Identify which cell holds the provided text, then report its (x, y) central coordinate. 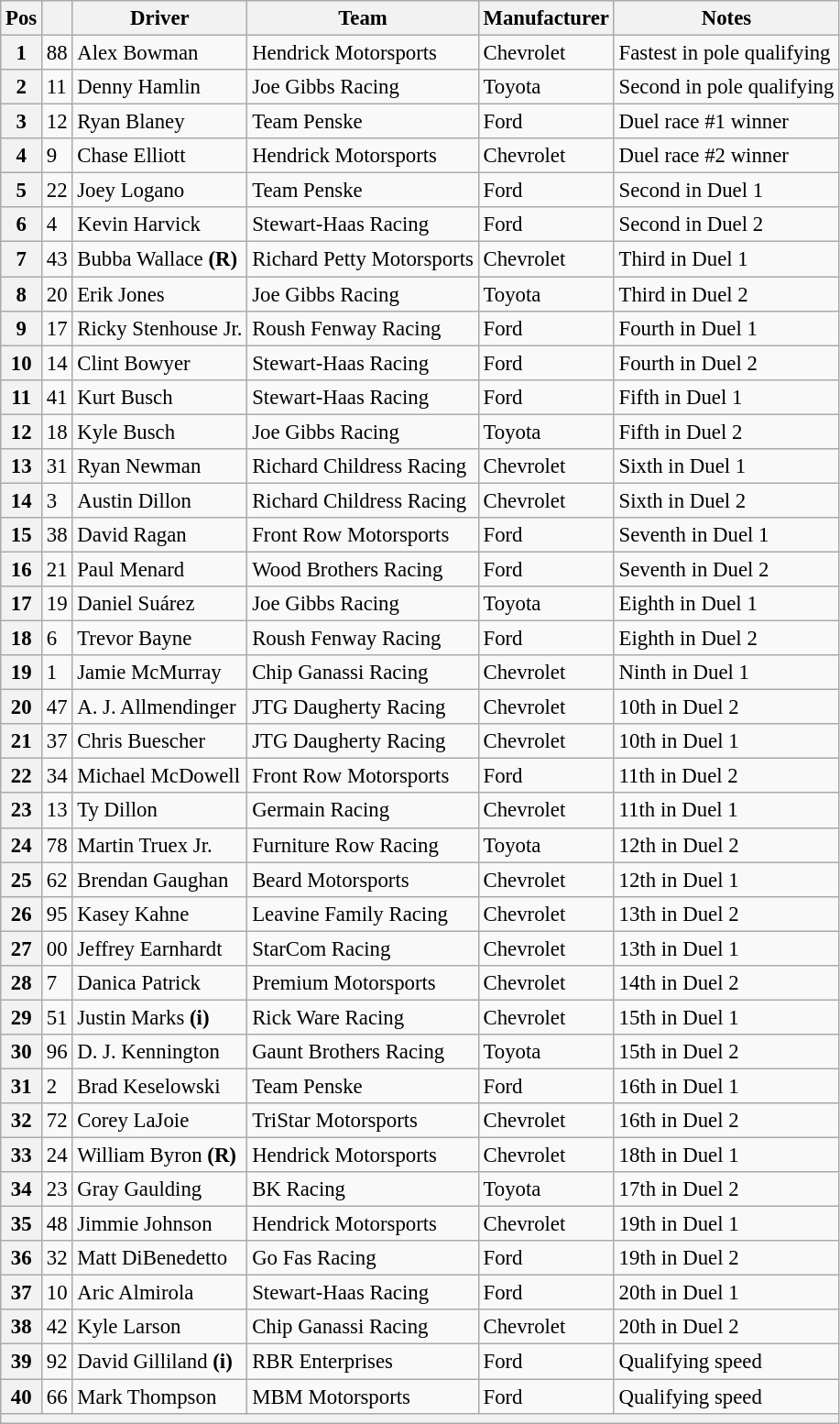
12th in Duel 2 (725, 845)
12th in Duel 1 (725, 880)
10th in Duel 1 (725, 741)
Ty Dillon (159, 811)
Beard Motorsports (363, 880)
36 (22, 1258)
Kyle Larson (159, 1328)
92 (57, 1362)
43 (57, 259)
Denny Hamlin (159, 87)
35 (22, 1224)
Manufacturer (546, 18)
51 (57, 1017)
Sixth in Duel 2 (725, 500)
78 (57, 845)
Brad Keselowski (159, 1086)
Duel race #2 winner (725, 156)
18th in Duel 1 (725, 1156)
Alex Bowman (159, 53)
StarCom Racing (363, 948)
Eighth in Duel 1 (725, 604)
14th in Duel 2 (725, 983)
Fifth in Duel 2 (725, 432)
72 (57, 1121)
Richard Petty Motorsports (363, 259)
Jamie McMurray (159, 673)
15th in Duel 2 (725, 1052)
Leavine Family Racing (363, 914)
Brendan Gaughan (159, 880)
Aric Almirola (159, 1293)
Daniel Suárez (159, 604)
Second in Duel 1 (725, 191)
Matt DiBenedetto (159, 1258)
Gray Gaulding (159, 1189)
Second in Duel 2 (725, 225)
16th in Duel 2 (725, 1121)
RBR Enterprises (363, 1362)
Pos (22, 18)
Sixth in Duel 1 (725, 466)
Rick Ware Racing (363, 1017)
15 (22, 535)
William Byron (R) (159, 1156)
Wood Brothers Racing (363, 569)
Seventh in Duel 2 (725, 569)
Notes (725, 18)
Third in Duel 2 (725, 294)
16th in Duel 1 (725, 1086)
TriStar Motorsports (363, 1121)
Clint Bowyer (159, 363)
David Gilliland (i) (159, 1362)
Duel race #1 winner (725, 122)
Jimmie Johnson (159, 1224)
BK Racing (363, 1189)
5 (22, 191)
Austin Dillon (159, 500)
Jeffrey Earnhardt (159, 948)
A. J. Allmendinger (159, 707)
19th in Duel 2 (725, 1258)
26 (22, 914)
47 (57, 707)
11th in Duel 1 (725, 811)
Kasey Kahne (159, 914)
Chris Buescher (159, 741)
28 (22, 983)
66 (57, 1397)
Kyle Busch (159, 432)
Second in pole qualifying (725, 87)
88 (57, 53)
Fifth in Duel 1 (725, 397)
Furniture Row Racing (363, 845)
Fastest in pole qualifying (725, 53)
10th in Duel 2 (725, 707)
Driver (159, 18)
David Ragan (159, 535)
Justin Marks (i) (159, 1017)
11th in Duel 2 (725, 776)
15th in Duel 1 (725, 1017)
41 (57, 397)
96 (57, 1052)
Fourth in Duel 2 (725, 363)
13th in Duel 2 (725, 914)
Premium Motorsports (363, 983)
25 (22, 880)
17th in Duel 2 (725, 1189)
Germain Racing (363, 811)
8 (22, 294)
00 (57, 948)
33 (22, 1156)
Paul Menard (159, 569)
20th in Duel 1 (725, 1293)
Go Fas Racing (363, 1258)
42 (57, 1328)
Ricky Stenhouse Jr. (159, 328)
19th in Duel 1 (725, 1224)
Eighth in Duel 2 (725, 639)
39 (22, 1362)
29 (22, 1017)
48 (57, 1224)
Seventh in Duel 1 (725, 535)
Mark Thompson (159, 1397)
40 (22, 1397)
27 (22, 948)
Kevin Harvick (159, 225)
20th in Duel 2 (725, 1328)
Chase Elliott (159, 156)
Third in Duel 1 (725, 259)
Trevor Bayne (159, 639)
Gaunt Brothers Racing (363, 1052)
Ryan Blaney (159, 122)
MBM Motorsports (363, 1397)
Ninth in Duel 1 (725, 673)
16 (22, 569)
Team (363, 18)
Michael McDowell (159, 776)
Corey LaJoie (159, 1121)
13th in Duel 1 (725, 948)
D. J. Kennington (159, 1052)
Martin Truex Jr. (159, 845)
Ryan Newman (159, 466)
30 (22, 1052)
Erik Jones (159, 294)
Bubba Wallace (R) (159, 259)
95 (57, 914)
Fourth in Duel 1 (725, 328)
Kurt Busch (159, 397)
Joey Logano (159, 191)
Danica Patrick (159, 983)
62 (57, 880)
